From the cell containing the given text, extract its center point as [x, y] coordinate. 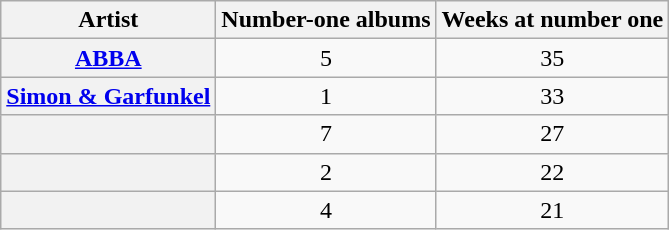
5 [326, 58]
Simon & Garfunkel [108, 96]
33 [552, 96]
7 [326, 134]
ABBA [108, 58]
21 [552, 210]
35 [552, 58]
Artist [108, 20]
Weeks at number one [552, 20]
27 [552, 134]
4 [326, 210]
2 [326, 172]
22 [552, 172]
Number-one albums [326, 20]
1 [326, 96]
